Return the (x, y) coordinate for the center point of the cell that contains the specified text.  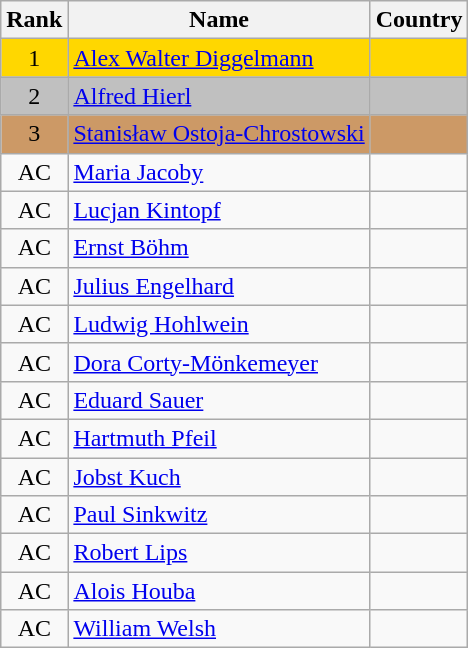
2 (34, 96)
Country (419, 20)
Alfred Hierl (219, 96)
Alois Houba (219, 591)
Ernst Böhm (219, 248)
Julius Engelhard (219, 286)
Eduard Sauer (219, 400)
Name (219, 20)
Robert Lips (219, 553)
Rank (34, 20)
3 (34, 134)
Jobst Kuch (219, 477)
Dora Corty-Mönkemeyer (219, 362)
Ludwig Hohlwein (219, 324)
Maria Jacoby (219, 172)
Lucjan Kintopf (219, 210)
Alex Walter Diggelmann (219, 58)
1 (34, 58)
Stanisław Ostoja-Chrostowski (219, 134)
Hartmuth Pfeil (219, 438)
Paul Sinkwitz (219, 515)
William Welsh (219, 629)
